Pinpoint the cell where the given text exists, returning its [x, y] midpoint coordinate. 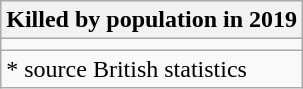
Killed by population in 2019 [152, 20]
* source British statistics [152, 69]
